Detect which cell encompasses the target text, then output its [X, Y] center coordinate. 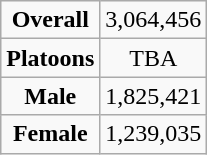
1,239,035 [154, 134]
3,064,456 [154, 20]
Overall [50, 20]
Female [50, 134]
1,825,421 [154, 96]
Male [50, 96]
Platoons [50, 58]
TBA [154, 58]
